Identify which cell holds the provided text, then report its (x, y) central coordinate. 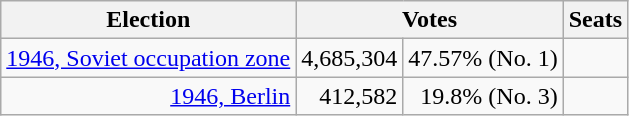
412,582 (350, 96)
Votes (430, 20)
Election (148, 20)
1946, Soviet occupation zone (148, 58)
19.8% (No. 3) (483, 96)
47.57% (No. 1) (483, 58)
1946, Berlin (148, 96)
Seats (595, 20)
4,685,304 (350, 58)
